Output the [X, Y] coordinate of the center of the cell containing the given text.  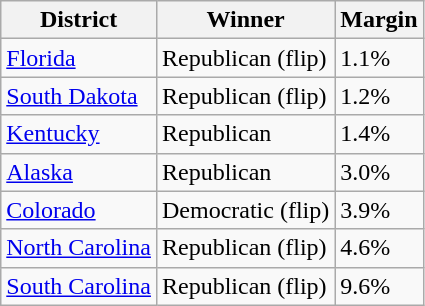
1.1% [379, 58]
3.0% [379, 172]
Colorado [79, 210]
Margin [379, 20]
1.4% [379, 134]
3.9% [379, 210]
Kentucky [79, 134]
South Dakota [79, 96]
Florida [79, 58]
Alaska [79, 172]
1.2% [379, 96]
9.6% [379, 286]
Winner [245, 20]
Democratic (flip) [245, 210]
South Carolina [79, 286]
4.6% [379, 248]
North Carolina [79, 248]
District [79, 20]
